Scan for the cell matching the given text and deliver its [X, Y] coordinate at center. 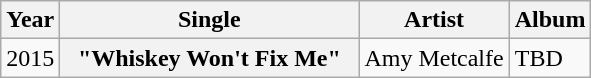
Year [30, 20]
Single [210, 20]
Album [550, 20]
"Whiskey Won't Fix Me" [210, 58]
Amy Metcalfe [434, 58]
2015 [30, 58]
TBD [550, 58]
Artist [434, 20]
